Find where the given text appears and provide that cell's center as (x, y) coordinate. 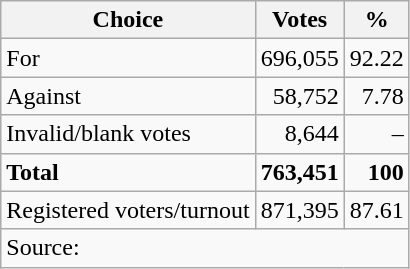
92.22 (376, 58)
Choice (128, 20)
– (376, 134)
8,644 (300, 134)
% (376, 20)
Votes (300, 20)
871,395 (300, 210)
58,752 (300, 96)
696,055 (300, 58)
100 (376, 172)
7.78 (376, 96)
Against (128, 96)
Source: (205, 248)
For (128, 58)
763,451 (300, 172)
Invalid/blank votes (128, 134)
87.61 (376, 210)
Total (128, 172)
Registered voters/turnout (128, 210)
